Find where the given text appears and provide that cell's center as [X, Y] coordinate. 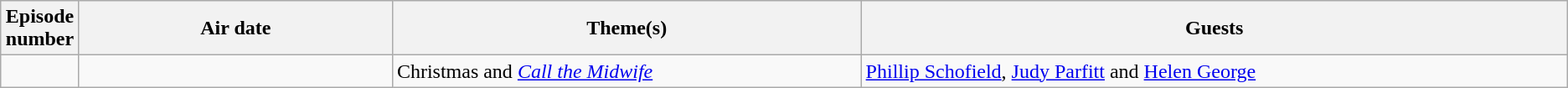
Christmas and Call the Midwife [627, 71]
Phillip Schofield, Judy Parfitt and Helen George [1215, 71]
Guests [1215, 28]
Episode number [40, 28]
Theme(s) [627, 28]
Air date [235, 28]
